Search for the cell housing the specified text and yield its [X, Y] center coordinate. 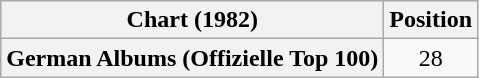
28 [431, 58]
Chart (1982) [192, 20]
German Albums (Offizielle Top 100) [192, 58]
Position [431, 20]
